Output the (X, Y) coordinate of the center of the cell containing the given text.  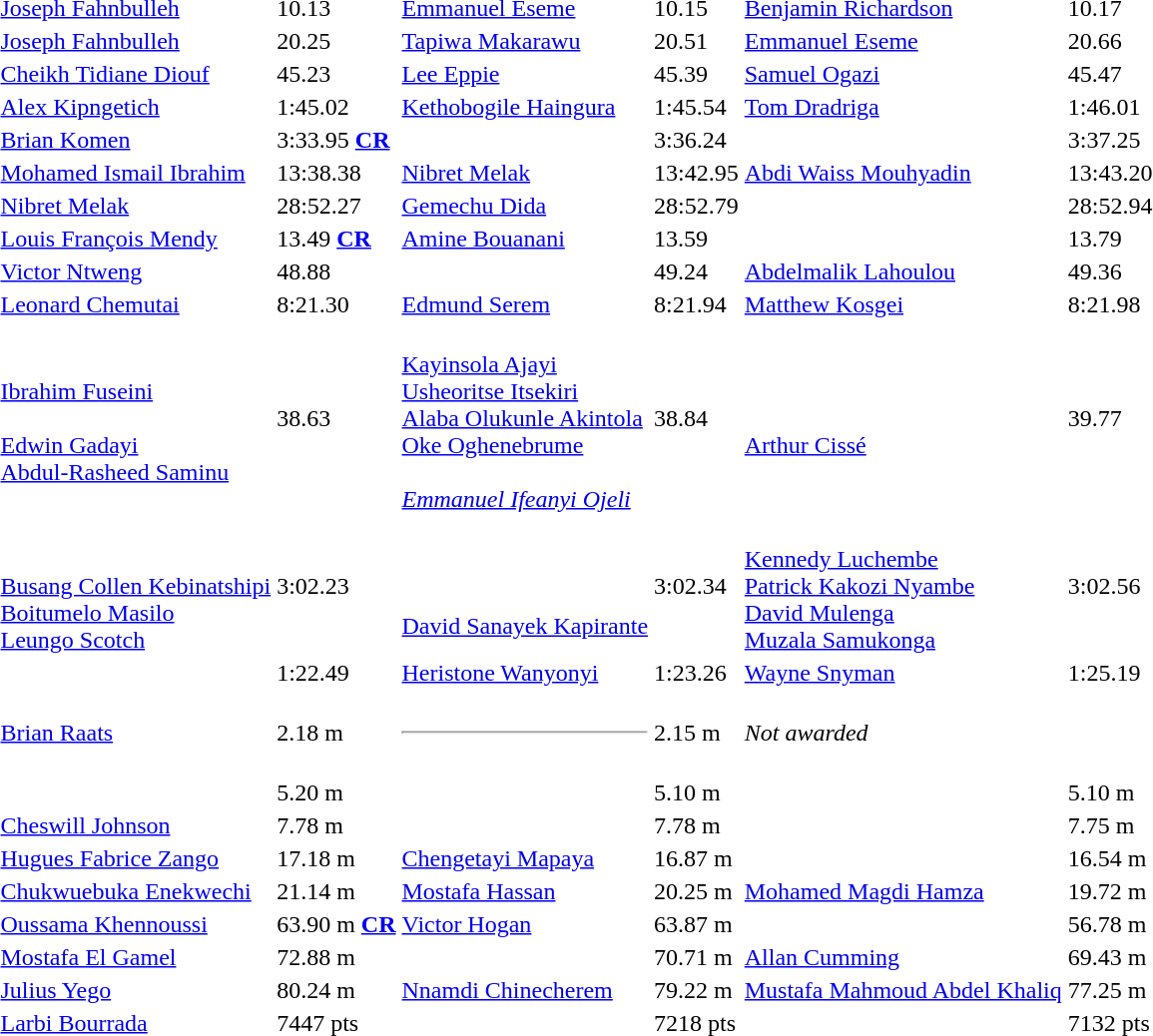
1:45.54 (697, 107)
16.87 m (697, 858)
49.24 (697, 271)
Mohamed Magdi Hamza (902, 891)
13.49 CR (336, 239)
Mostafa Hassan (525, 891)
Victor Hogan (525, 924)
1:45.02 (336, 107)
Heristone Wanyonyi (525, 673)
Amine Bouanani (525, 239)
Wayne Snyman (902, 673)
48.88 (336, 271)
21.14 m (336, 891)
13.59 (697, 239)
Lee Eppie (525, 74)
Kennedy LuchembePatrick Kakozi NyambeDavid MulengaMuzala Samukonga (902, 586)
Edmund Serem (525, 304)
45.23 (336, 74)
1:23.26 (697, 673)
28:52.27 (336, 206)
Abdelmalik Lahoulou (902, 271)
5.10 m (697, 792)
8:21.30 (336, 304)
Matthew Kosgei (902, 304)
72.88 m (336, 957)
20.51 (697, 41)
Samuel Ogazi (902, 74)
63.87 m (697, 924)
70.71 m (697, 957)
Tapiwa Makarawu (525, 41)
3:02.23 (336, 586)
Chengetayi Mapaya (525, 858)
Emmanuel Eseme (902, 41)
8:21.94 (697, 304)
David Sanayek Kapirante (525, 586)
13:38.38 (336, 173)
Allan Cumming (902, 957)
Nnamdi Chinecherem (525, 990)
Mustafa Mahmoud Abdel Khaliq (902, 990)
28:52.79 (697, 206)
5.20 m (336, 792)
Gemechu Dida (525, 206)
63.90 m CR (336, 924)
3:33.95 CR (336, 140)
38.84 (697, 418)
80.24 m (336, 990)
3:36.24 (697, 140)
Kethobogile Haingura (525, 107)
1:22.49 (336, 673)
Kayinsola AjayiUsheoritse ItsekiriAlaba Olukunle AkintolaOke OghenebrumeEmmanuel Ifeanyi Ojeli (525, 418)
79.22 m (697, 990)
Arthur Cissé (902, 418)
17.18 m (336, 858)
Abdi Waiss Mouhyadin (902, 173)
20.25 (336, 41)
2.15 m (697, 733)
38.63 (336, 418)
2.18 m (336, 733)
Nibret Melak (525, 173)
3:02.34 (697, 586)
20.25 m (697, 891)
13:42.95 (697, 173)
45.39 (697, 74)
Tom Dradriga (902, 107)
